Output the [x, y] coordinate of the center of the cell containing the given text.  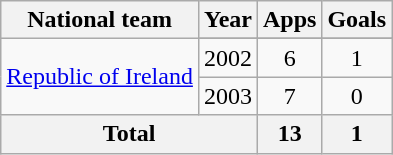
Year [228, 20]
6 [289, 58]
2003 [228, 96]
13 [289, 134]
Apps [289, 20]
7 [289, 96]
Goals [357, 20]
2002 [228, 58]
Republic of Ireland [100, 77]
National team [100, 20]
Total [130, 134]
0 [357, 96]
